From the cell containing the given text, extract its center point as (X, Y) coordinate. 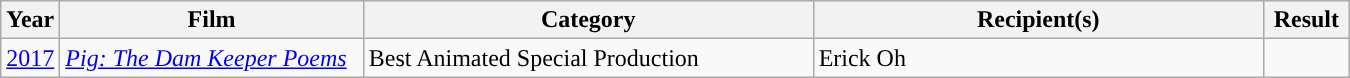
Year (30, 20)
Result (1306, 20)
Category (588, 20)
Pig: The Dam Keeper Poems (212, 58)
Film (212, 20)
Recipient(s) (1038, 20)
Best Animated Special Production (588, 58)
Erick Oh (1038, 58)
2017 (30, 58)
